For the text-containing cell, return its midpoint in [x, y] coordinate format. 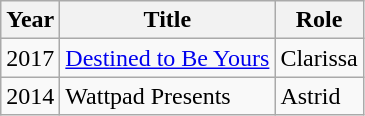
Title [168, 20]
2014 [30, 96]
Clarissa [319, 58]
Year [30, 20]
Astrid [319, 96]
Destined to Be Yours [168, 58]
Wattpad Presents [168, 96]
2017 [30, 58]
Role [319, 20]
